Extract the [X, Y] coordinate from the center of the cell holding the provided text.  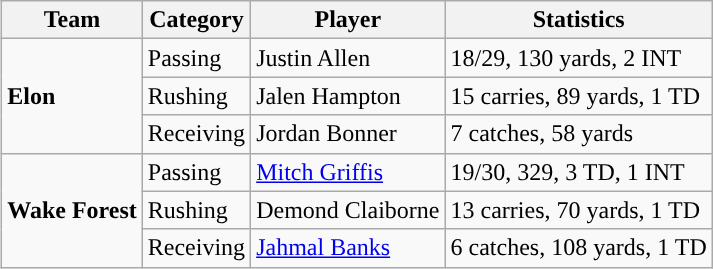
Jalen Hampton [348, 96]
Jahmal Banks [348, 248]
Elon [72, 96]
Wake Forest [72, 210]
13 carries, 70 yards, 1 TD [578, 210]
7 catches, 58 yards [578, 134]
Category [196, 20]
Justin Allen [348, 58]
Mitch Griffis [348, 172]
Team [72, 20]
15 carries, 89 yards, 1 TD [578, 96]
19/30, 329, 3 TD, 1 INT [578, 172]
Jordan Bonner [348, 134]
Statistics [578, 20]
6 catches, 108 yards, 1 TD [578, 248]
Player [348, 20]
18/29, 130 yards, 2 INT [578, 58]
Demond Claiborne [348, 210]
